Find where the given text appears and provide that cell's center as [x, y] coordinate. 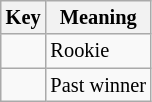
Past winner [98, 85]
Rookie [98, 51]
Meaning [98, 17]
Key [24, 17]
